Search for the cell housing the specified text and yield its [x, y] center coordinate. 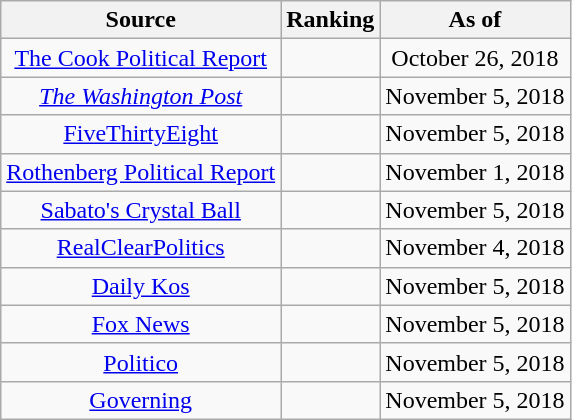
Daily Kos [141, 286]
Sabato's Crystal Ball [141, 210]
November 4, 2018 [475, 248]
November 1, 2018 [475, 172]
RealClearPolitics [141, 248]
Politico [141, 362]
October 26, 2018 [475, 58]
Ranking [330, 20]
Source [141, 20]
As of [475, 20]
The Cook Political Report [141, 58]
FiveThirtyEight [141, 134]
Fox News [141, 324]
Rothenberg Political Report [141, 172]
The Washington Post [141, 96]
Governing [141, 400]
